Search for the cell housing the specified text and yield its [x, y] center coordinate. 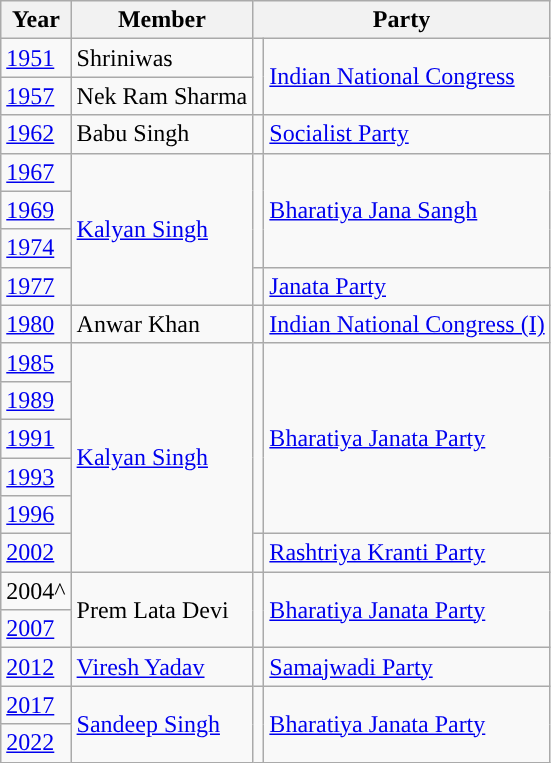
Janata Party [407, 286]
Year [36, 20]
Nek Ram Sharma [162, 96]
1962 [36, 134]
2002 [36, 553]
2022 [36, 743]
1980 [36, 324]
Member [162, 20]
2004^ [36, 591]
Sandeep Singh [162, 724]
1967 [36, 172]
1993 [36, 477]
Party [402, 20]
1985 [36, 362]
Anwar Khan [162, 324]
2017 [36, 705]
1996 [36, 515]
Rashtriya Kranti Party [407, 553]
1951 [36, 58]
2007 [36, 629]
Indian National Congress [407, 77]
Indian National Congress (I) [407, 324]
1977 [36, 286]
Socialist Party [407, 134]
2012 [36, 667]
Viresh Yadav [162, 667]
Samajwadi Party [407, 667]
Shriniwas [162, 58]
1991 [36, 438]
1974 [36, 248]
Prem Lata Devi [162, 610]
1957 [36, 96]
Babu Singh [162, 134]
Bharatiya Jana Sangh [407, 210]
1989 [36, 400]
1969 [36, 210]
